From the cell containing the given text, extract its center point as [X, Y] coordinate. 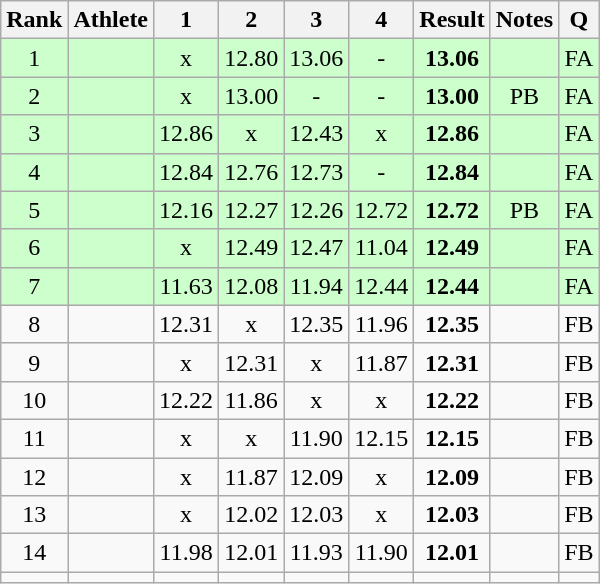
Result [452, 20]
11.93 [316, 553]
7 [34, 286]
14 [34, 553]
11.63 [186, 286]
12.08 [252, 286]
Rank [34, 20]
12.80 [252, 58]
12.16 [186, 210]
12.76 [252, 172]
8 [34, 324]
12 [34, 477]
12.02 [252, 515]
12.73 [316, 172]
5 [34, 210]
11.98 [186, 553]
9 [34, 362]
11 [34, 438]
12.43 [316, 134]
10 [34, 400]
11.96 [382, 324]
Q [579, 20]
11.04 [382, 248]
6 [34, 248]
13 [34, 515]
12.26 [316, 210]
12.27 [252, 210]
12.47 [316, 248]
Athlete [111, 20]
Notes [524, 20]
11.86 [252, 400]
11.94 [316, 286]
